Identify which cell holds the provided text, then report its (x, y) central coordinate. 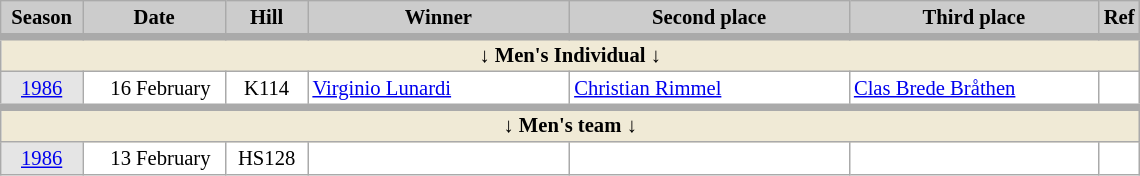
16 February (154, 88)
Virginio Lunardi (439, 88)
Third place (974, 18)
K114 (267, 88)
Clas Brede Bråthen (974, 88)
Season (42, 18)
Winner (439, 18)
13 February (154, 158)
HS128 (267, 158)
Second place (709, 18)
Date (154, 18)
Hill (267, 18)
↓ Men's Individual ↓ (570, 54)
Christian Rimmel (709, 88)
Ref (1120, 18)
↓ Men's team ↓ (570, 124)
